Extract the [x, y] coordinate from the center of the cell holding the provided text.  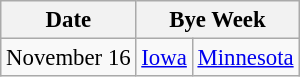
Minnesota [246, 58]
November 16 [68, 58]
Bye Week [218, 20]
Iowa [164, 58]
Date [68, 20]
